Search for the cell housing the specified text and yield its (x, y) center coordinate. 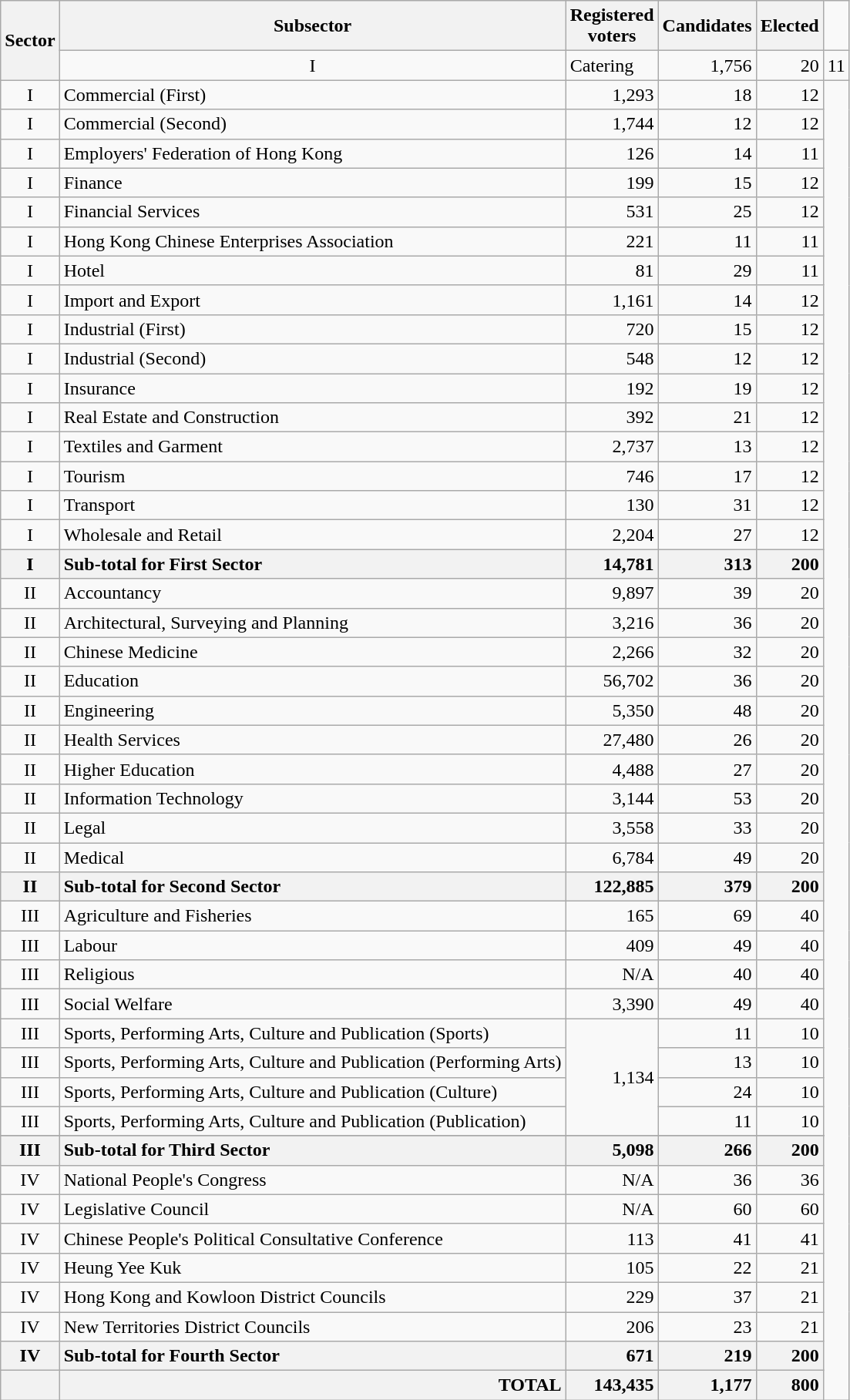
219 (707, 1356)
Accountancy (313, 593)
31 (707, 505)
5,098 (612, 1150)
17 (707, 476)
Education (313, 681)
Agriculture and Fisheries (313, 916)
27,480 (612, 740)
130 (612, 505)
3,558 (612, 828)
New Territories District Councils (313, 1326)
Catering (612, 65)
Health Services (313, 740)
25 (707, 212)
Sub-total for Second Sector (313, 887)
3,216 (612, 623)
6,784 (612, 858)
24 (707, 1092)
Candidates (707, 26)
113 (612, 1238)
Elected (789, 26)
Chinese People's Political Consultative Conference (313, 1238)
Financial Services (313, 212)
313 (707, 564)
Sports, Performing Arts, Culture and Publication (Culture) (313, 1092)
18 (707, 95)
Real Estate and Construction (313, 418)
39 (707, 593)
14,781 (612, 564)
Higher Education (313, 769)
1,134 (612, 1077)
192 (612, 388)
Sub-total for Third Sector (313, 1150)
548 (612, 358)
53 (707, 798)
Architectural, Surveying and Planning (313, 623)
Information Technology (313, 798)
800 (789, 1385)
Legislative Council (313, 1209)
379 (707, 887)
2,266 (612, 652)
143,435 (612, 1385)
Hong Kong and Kowloon District Councils (313, 1297)
Employers' Federation of Hong Kong (313, 153)
Commercial (Second) (313, 124)
2,737 (612, 447)
48 (707, 710)
Sports, Performing Arts, Culture and Publication (Sports) (313, 1033)
671 (612, 1356)
Sub-total for Fourth Sector (313, 1356)
Industrial (First) (313, 329)
Registeredvoters (612, 26)
746 (612, 476)
22 (707, 1267)
1,756 (707, 65)
Social Welfare (313, 1004)
2,204 (612, 535)
9,897 (612, 593)
Sector (30, 40)
Medical (313, 858)
531 (612, 212)
3,144 (612, 798)
392 (612, 418)
Religious (313, 975)
Finance (313, 183)
Import and Export (313, 300)
Textiles and Garment (313, 447)
1,744 (612, 124)
1,293 (612, 95)
Commercial (First) (313, 95)
Wholesale and Retail (313, 535)
1,161 (612, 300)
32 (707, 652)
29 (707, 270)
69 (707, 916)
720 (612, 329)
37 (707, 1297)
Chinese Medicine (313, 652)
206 (612, 1326)
199 (612, 183)
56,702 (612, 681)
122,885 (612, 887)
Industrial (Second) (313, 358)
19 (707, 388)
Heung Yee Kuk (313, 1267)
26 (707, 740)
Insurance (313, 388)
4,488 (612, 769)
Tourism (313, 476)
409 (612, 945)
Legal (313, 828)
229 (612, 1297)
221 (612, 241)
Engineering (313, 710)
5,350 (612, 710)
Sub-total for First Sector (313, 564)
1,177 (707, 1385)
National People's Congress (313, 1180)
165 (612, 916)
23 (707, 1326)
Hotel (313, 270)
Subsector (313, 26)
Hong Kong Chinese Enterprises Association (313, 241)
TOTAL (313, 1385)
3,390 (612, 1004)
81 (612, 270)
Sports, Performing Arts, Culture and Publication (Publication) (313, 1121)
126 (612, 153)
33 (707, 828)
266 (707, 1150)
Transport (313, 505)
Labour (313, 945)
105 (612, 1267)
Sports, Performing Arts, Culture and Publication (Performing Arts) (313, 1063)
